Output the (X, Y) coordinate of the center of the cell containing the given text.  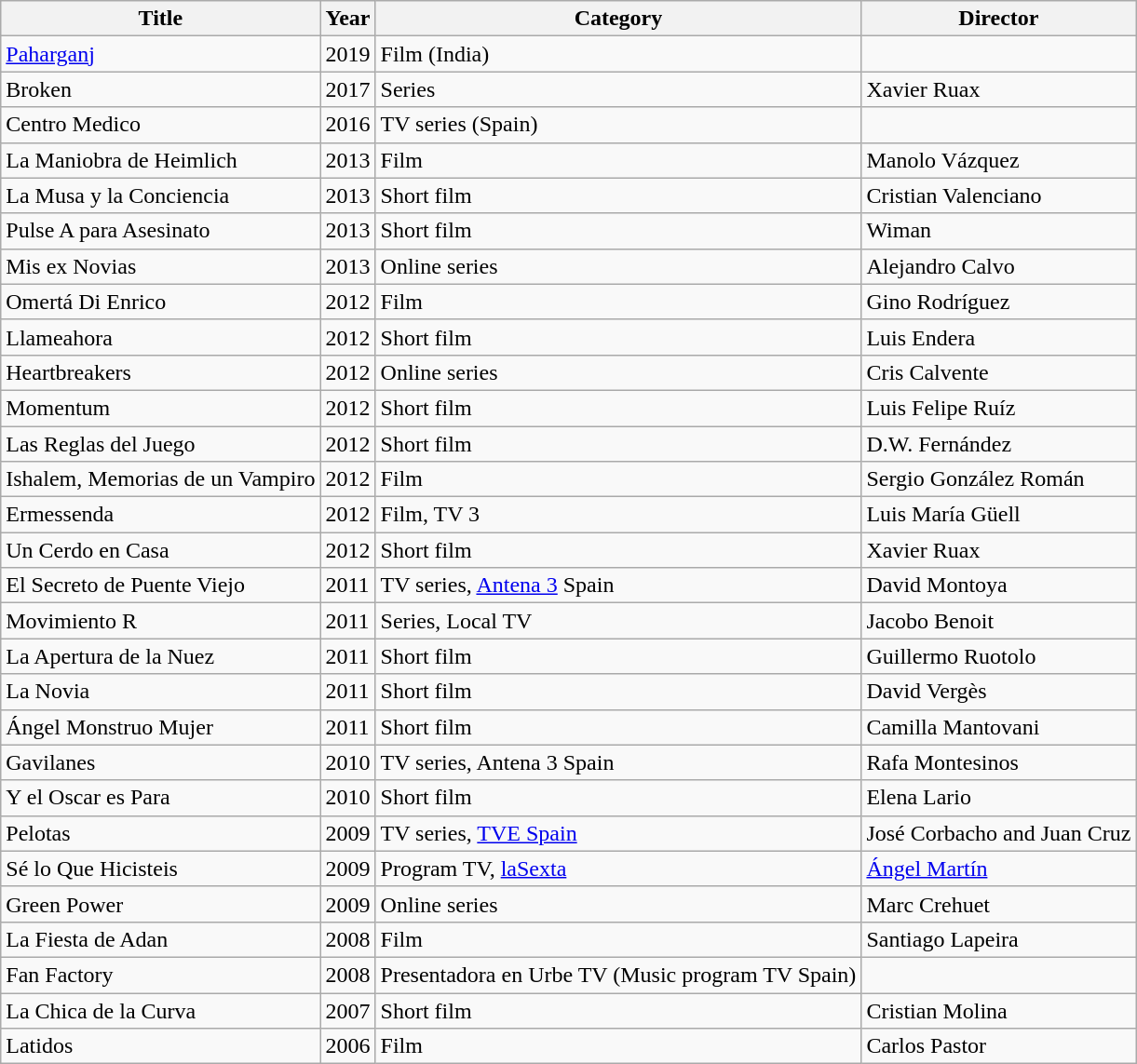
Title (160, 19)
Ángel Martín (998, 869)
2007 (348, 1010)
Un Cerdo en Casa (160, 550)
David Montoya (998, 586)
Film (India) (618, 54)
Ermessenda (160, 515)
2016 (348, 125)
Luis María Güell (998, 515)
Cristian Molina (998, 1010)
Movimiento R (160, 621)
TV series, TVE Spain (618, 833)
Category (618, 19)
Director (998, 19)
TV series (Spain) (618, 125)
Sé lo Que Hicisteis (160, 869)
Momentum (160, 408)
La Novia (160, 692)
Alejandro Calvo (998, 266)
Omertá Di Enrico (160, 302)
Presentadora en Urbe TV (Music program TV Spain) (618, 975)
Cris Calvente (998, 372)
Centro Medico (160, 125)
Manolo Vázquez (998, 160)
Santiago Lapeira (998, 939)
Mis ex Novias (160, 266)
D.W. Fernández (998, 444)
Guillermo Ruotolo (998, 656)
Ángel Monstruo Mujer (160, 727)
Cristian Valenciano (998, 195)
Latidos (160, 1046)
La Apertura de la Nuez (160, 656)
Gavilanes (160, 762)
Las Reglas del Juego (160, 444)
Sergio González Román (998, 479)
Broken (160, 89)
El Secreto de Puente Viejo (160, 586)
Film, TV 3 (618, 515)
La Chica de la Curva (160, 1010)
2006 (348, 1046)
2017 (348, 89)
Rafa Montesinos (998, 762)
Wiman (998, 231)
La Musa y la Conciencia (160, 195)
Llameahora (160, 337)
Fan Factory (160, 975)
Ishalem, Memorias de un Vampiro (160, 479)
Series, Local TV (618, 621)
Paharganj (160, 54)
Green Power (160, 904)
Year (348, 19)
José Corbacho and Juan Cruz (998, 833)
Program TV, laSexta (618, 869)
Y el Oscar es Para (160, 798)
La Maniobra de Heimlich (160, 160)
La Fiesta de Adan (160, 939)
Carlos Pastor (998, 1046)
Luis Endera (998, 337)
Jacobo Benoit (998, 621)
Pulse A para Asesinato (160, 231)
Gino Rodríguez (998, 302)
Heartbreakers (160, 372)
Elena Lario (998, 798)
Series (618, 89)
Pelotas (160, 833)
David Vergès (998, 692)
Marc Crehuet (998, 904)
2019 (348, 54)
Luis Felipe Ruíz (998, 408)
Camilla Mantovani (998, 727)
